Return [x, y] of the center of cell containing provided text 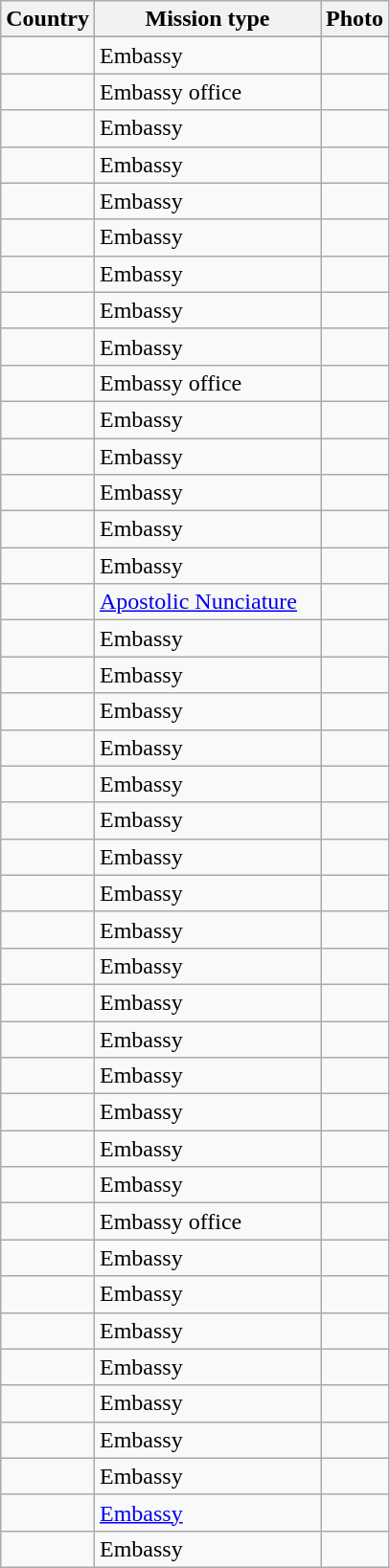
Mission type [207, 19]
Photo [355, 19]
Apostolic Nunciature [207, 602]
Country [48, 19]
